Provide the [x, y] coordinate of the cell's center where the given text is located.  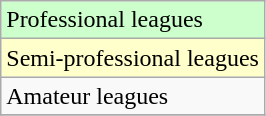
Professional leagues [133, 20]
Amateur leagues [133, 96]
Semi-professional leagues [133, 58]
